Detect which cell encompasses the target text, then output its [x, y] center coordinate. 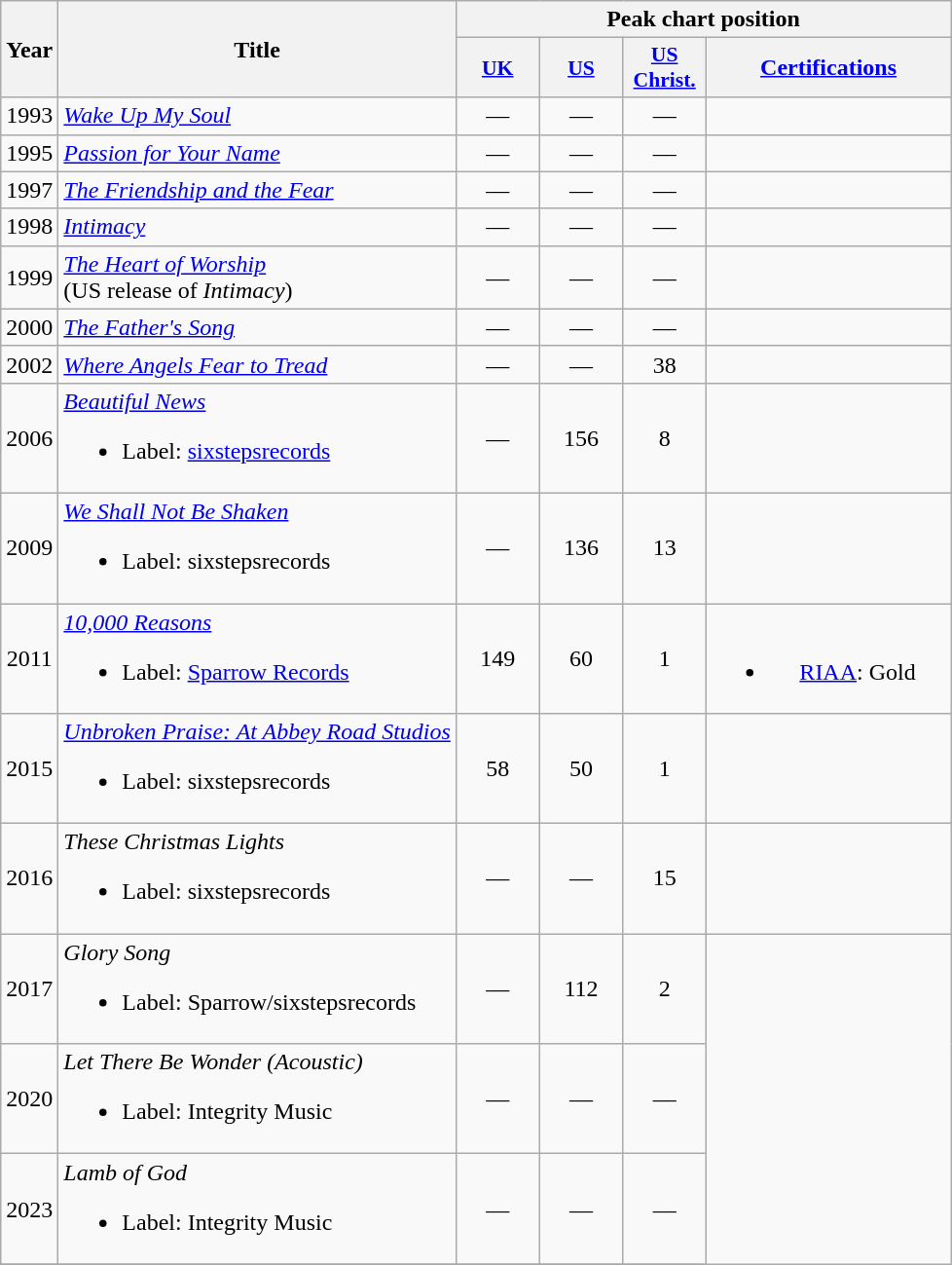
112 [581, 989]
UK [497, 68]
We Shall Not Be ShakenLabel: sixstepsrecords [257, 547]
2017 [29, 989]
Peak chart position [703, 19]
15 [665, 878]
60 [581, 658]
Certifications [829, 68]
USChrist. [665, 68]
Year [29, 49]
Glory SongLabel: Sparrow/sixstepsrecords [257, 989]
2020 [29, 1098]
156 [581, 438]
13 [665, 547]
2011 [29, 658]
2016 [29, 878]
2006 [29, 438]
10,000 ReasonsLabel: Sparrow Records [257, 658]
8 [665, 438]
US [581, 68]
Intimacy [257, 227]
1999 [29, 277]
Wake Up My Soul [257, 116]
1997 [29, 190]
Lamb of GodLabel: Integrity Music [257, 1209]
1993 [29, 116]
50 [581, 769]
2000 [29, 327]
136 [581, 547]
RIAA: Gold [829, 658]
These Christmas LightsLabel: sixstepsrecords [257, 878]
2002 [29, 364]
2015 [29, 769]
Let There Be Wonder (Acoustic)Label: Integrity Music [257, 1098]
58 [497, 769]
The Friendship and the Fear [257, 190]
Where Angels Fear to Tread [257, 364]
2009 [29, 547]
Passion for Your Name [257, 153]
The Heart of Worship (US release of Intimacy) [257, 277]
38 [665, 364]
1995 [29, 153]
Beautiful NewsLabel: sixstepsrecords [257, 438]
Unbroken Praise: At Abbey Road StudiosLabel: sixstepsrecords [257, 769]
2023 [29, 1209]
2 [665, 989]
The Father's Song [257, 327]
1998 [29, 227]
Title [257, 49]
149 [497, 658]
